Determine the [x, y] coordinate at the center of the cell enclosing the given text.  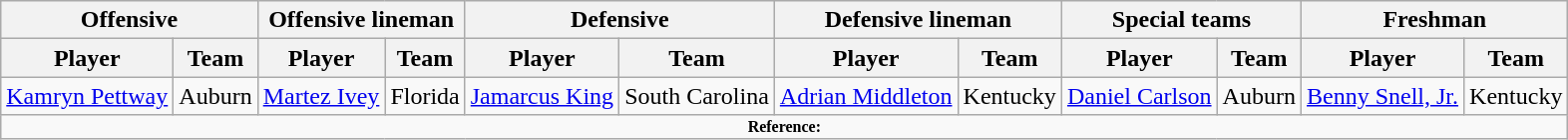
Reference: [784, 127]
Defensive [619, 20]
Jamarcus King [542, 96]
Special teams [1181, 20]
Benny Snell, Jr. [1382, 96]
South Carolina [697, 96]
Freshman [1434, 20]
Florida [425, 96]
Daniel Carlson [1139, 96]
Defensive lineman [918, 20]
Offensive lineman [361, 20]
Martez Ivey [321, 96]
Offensive [130, 20]
Adrian Middleton [866, 96]
Kamryn Pettway [88, 96]
